From the cell containing the given text, extract its center point as (X, Y) coordinate. 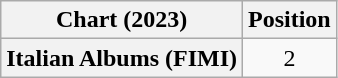
Italian Albums (FIMI) (122, 58)
2 (290, 58)
Position (290, 20)
Chart (2023) (122, 20)
